Identify which cell holds the provided text, then report its (X, Y) central coordinate. 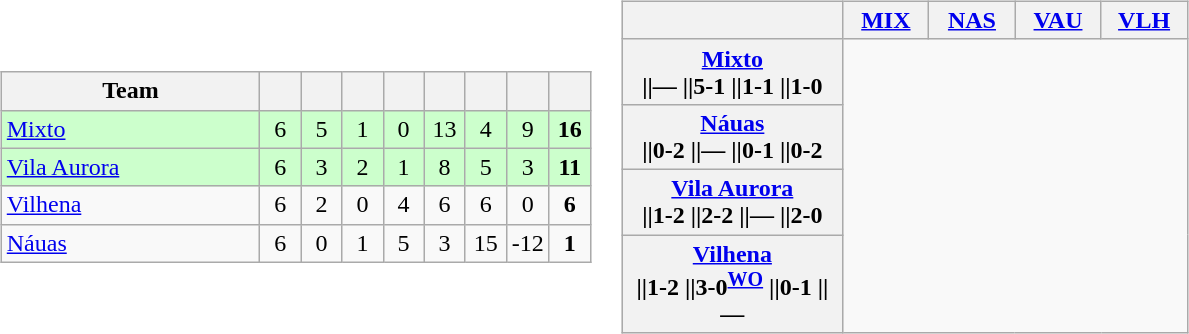
VAU (1058, 20)
8 (444, 167)
Mixto ||— ||5-1 ||1-1 ||1-0 (732, 72)
VLH (1144, 20)
-12 (528, 243)
Vila Aurora (130, 167)
11 (570, 167)
Vilhena ||1-2 ||3-0WO ||0-1 ||— (732, 284)
Vilhena (130, 205)
Vila Aurora ||1-2 ||2-2 ||— ||2-0 (732, 202)
13 (444, 129)
NAS (972, 20)
MIX (886, 20)
Mixto (130, 129)
Náuas (130, 243)
Náuas ||0-2 ||— ||0-1 ||0-2 (732, 136)
9 (528, 129)
15 (486, 243)
16 (570, 129)
Team (130, 91)
